Determine the [x, y] coordinate at the center of the cell enclosing the given text.  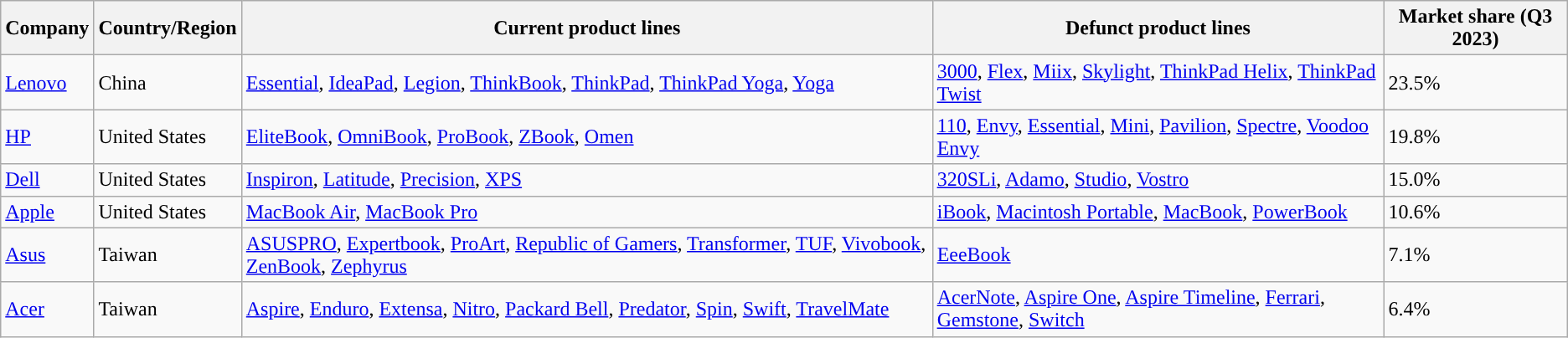
3000, Flex, Miix, Skylight, ThinkPad Helix, ThinkPad Twist [1158, 82]
23.5% [1476, 82]
Market share (Q3 2023) [1476, 28]
110, Envy, Essential, Mini, Pavilion, Spectre, Voodoo Envy [1158, 137]
Aspire, Enduro, Extensa, Nitro, Packard Bell, Predator, Spin, Swift, TravelMate [586, 310]
EliteBook, OmniBook, ProBook, ZBook, Omen [586, 137]
EeeBook [1158, 254]
19.8% [1476, 137]
Lenovo [47, 82]
China [168, 82]
6.4% [1476, 310]
Essential, IdeaPad, Legion, ThinkBook, ThinkPad, ThinkPad Yoga, Yoga [586, 82]
Inspiron, Latitude, Precision, XPS [586, 180]
15.0% [1476, 180]
10.6% [1476, 212]
MacBook Air, MacBook Pro [586, 212]
Current product lines [586, 28]
Apple [47, 212]
320SLi, Adamo, Studio, Vostro [1158, 180]
HP [47, 137]
AcerNote, Aspire One, Aspire Timeline, Ferrari, Gemstone, Switch [1158, 310]
Defunct product lines [1158, 28]
7.1% [1476, 254]
ASUSPRO, Expertbook, ProArt, Republic of Gamers, Transformer, TUF, Vivobook, ZenBook, Zephyrus [586, 254]
Dell [47, 180]
Asus [47, 254]
Company [47, 28]
Country/Region [168, 28]
iBook, Macintosh Portable, MacBook, PowerBook [1158, 212]
Acer [47, 310]
